Determine the (x, y) coordinate at the center of the cell enclosing the given text.  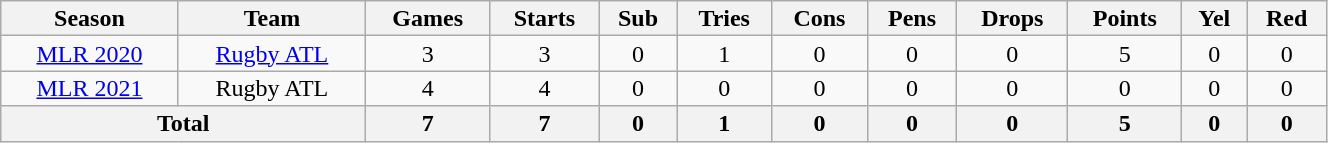
Tries (724, 18)
Sub (638, 18)
Total (184, 124)
Pens (912, 18)
MLR 2021 (90, 88)
Red (1287, 18)
Drops (1012, 18)
Cons (820, 18)
Starts (545, 18)
Team (272, 18)
Points (1125, 18)
MLR 2020 (90, 54)
Games (428, 18)
Yel (1214, 18)
Season (90, 18)
